From the cell containing the given text, extract its center point as (x, y) coordinate. 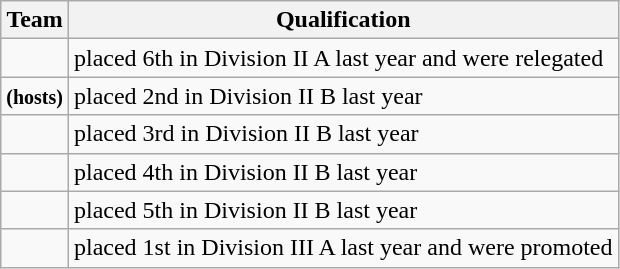
placed 5th in Division II B last year (343, 210)
placed 1st in Division III A last year and were promoted (343, 248)
(hosts) (35, 96)
Qualification (343, 20)
Team (35, 20)
placed 6th in Division II A last year and were relegated (343, 58)
placed 3rd in Division II B last year (343, 134)
placed 2nd in Division II B last year (343, 96)
placed 4th in Division II B last year (343, 172)
